Return the (X, Y) coordinate for the center point of the cell that contains the specified text.  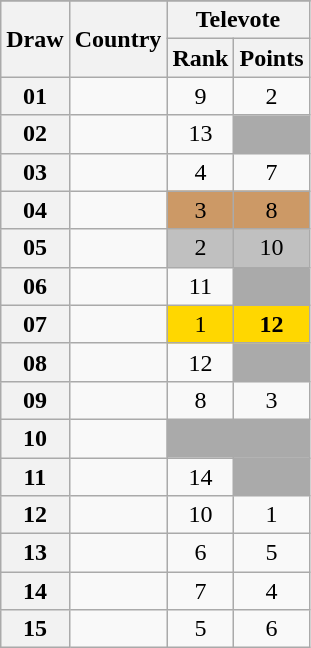
05 (35, 248)
Points (272, 58)
15 (35, 629)
08 (35, 362)
02 (35, 134)
9 (200, 96)
09 (35, 400)
01 (35, 96)
Televote (238, 20)
Draw (35, 39)
06 (35, 286)
Country (118, 39)
Rank (200, 58)
03 (35, 172)
04 (35, 210)
07 (35, 324)
